From the cell containing the given text, extract its center point as (X, Y) coordinate. 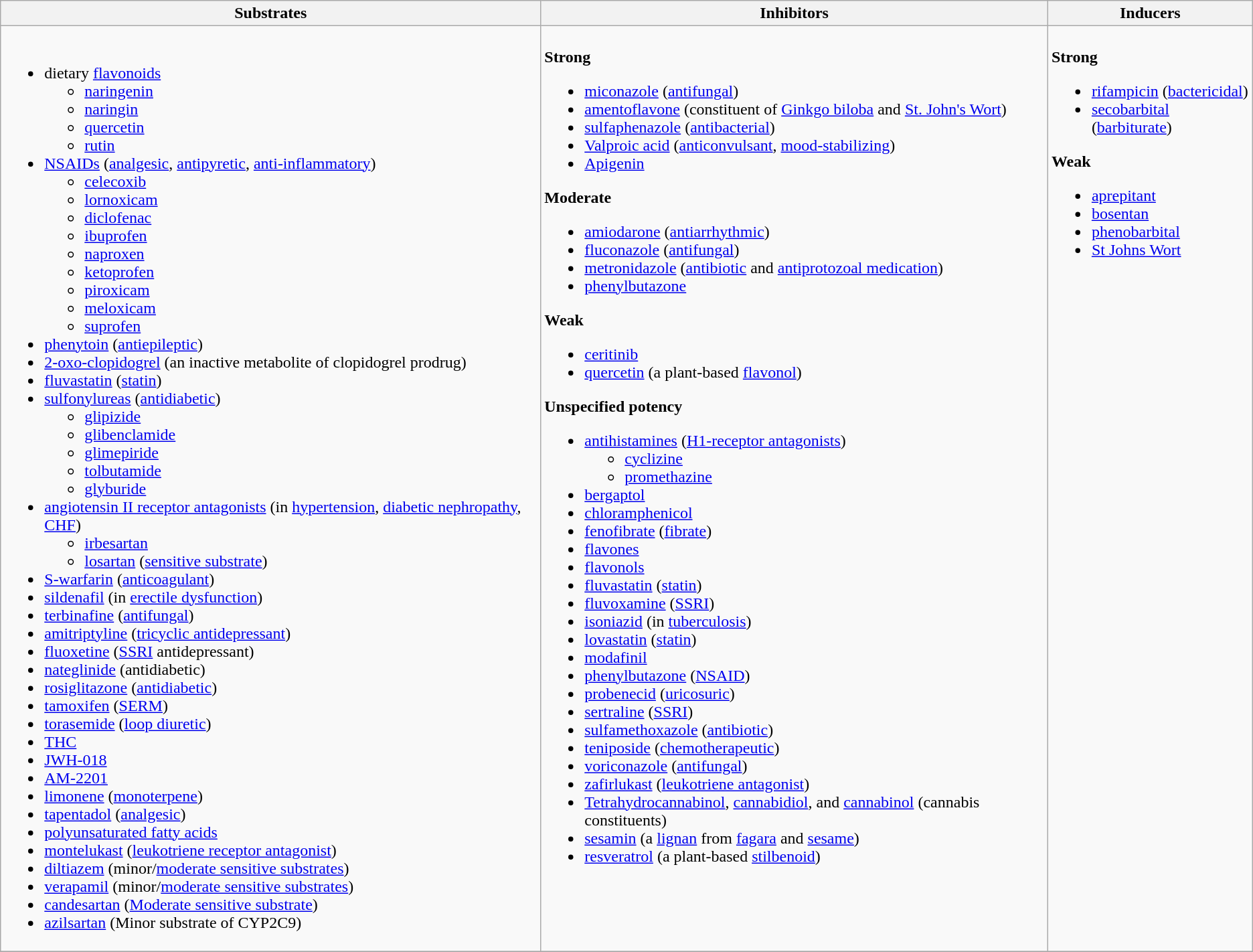
Strongrifampicin (bactericidal)secobarbital (barbiturate)WeakaprepitantbosentanphenobarbitalSt Johns Wort (1150, 489)
Inhibitors (795, 13)
Inducers (1150, 13)
Substrates (270, 13)
